Identify which cell holds the provided text, then report its (X, Y) central coordinate. 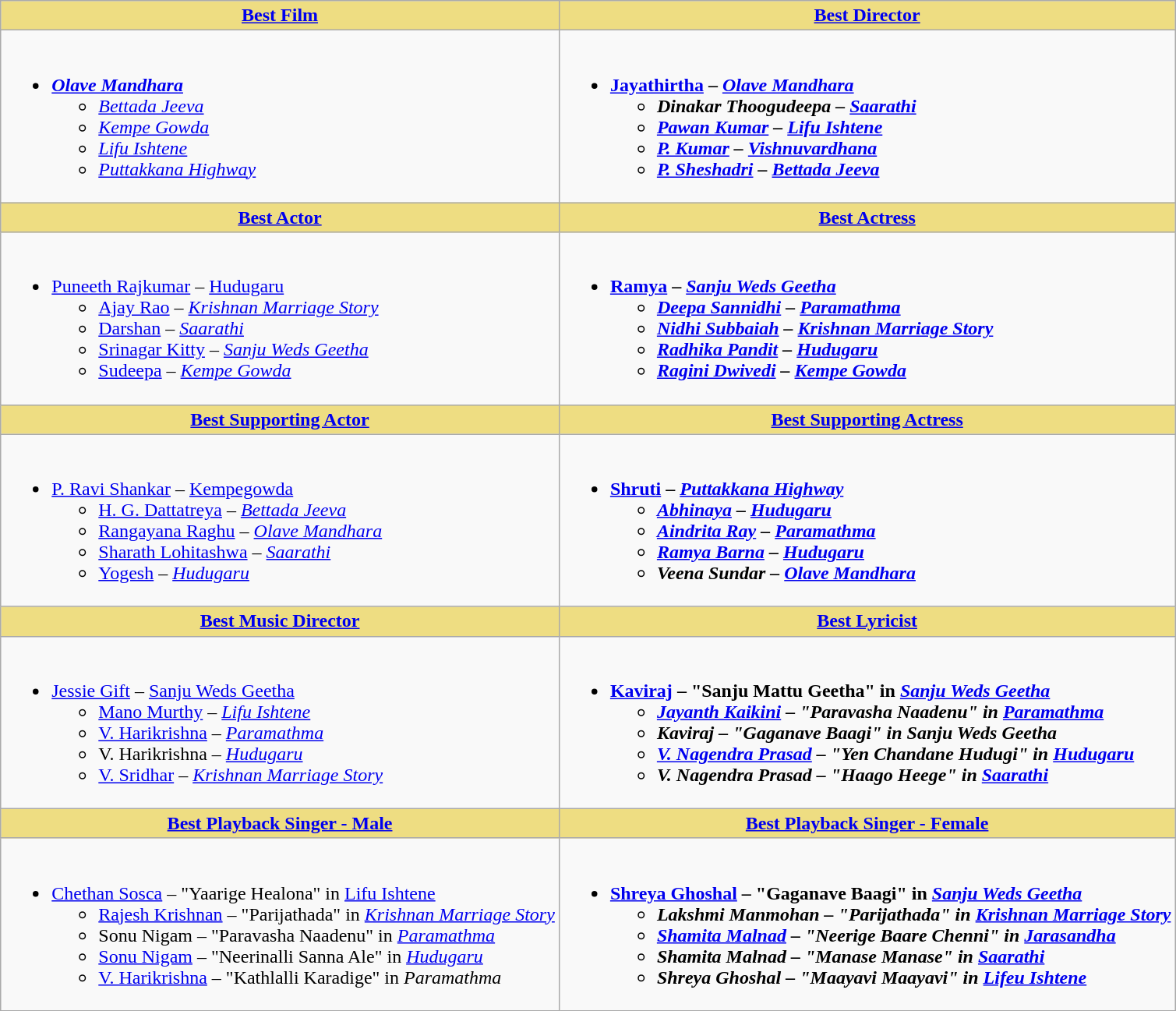
Puneeth Rajkumar – HudugaruAjay Rao – Krishnan Marriage StoryDarshan – SaarathiSrinagar Kitty – Sanju Weds GeethaSudeepa – Kempe Gowda (281, 318)
Jessie Gift – Sanju Weds GeethaMano Murthy – Lifu IshteneV. Harikrishna – ParamathmaV. Harikrishna – HudugaruV. Sridhar – Krishnan Marriage Story (281, 722)
Ramya – Sanju Weds GeethaDeepa Sannidhi – ParamathmaNidhi Subbaiah – Krishnan Marriage StoryRadhika Pandit – HudugaruRagini Dwivedi – Kempe Gowda (867, 318)
Olave MandharaBettada JeevaKempe GowdaLifu IshtenePuttakkana Highway (281, 117)
Best Lyricist (867, 621)
Best Music Director (281, 621)
P. Ravi Shankar – KempegowdaH. G. Dattatreya – Bettada JeevaRangayana Raghu – Olave MandharaSharath Lohitashwa – SaarathiYogesh – Hudugaru (281, 521)
Shruti – Puttakkana HighwayAbhinaya – HudugaruAindrita Ray – ParamathmaRamya Barna – HudugaruVeena Sundar – Olave Mandhara (867, 521)
Best Director (867, 16)
Best Film (281, 16)
Best Playback Singer - Male (281, 823)
Best Playback Singer - Female (867, 823)
Best Supporting Actress (867, 419)
Best Supporting Actor (281, 419)
Best Actor (281, 217)
Jayathirtha – Olave MandharaDinakar Thoogudeepa – SaarathiPawan Kumar – Lifu IshteneP. Kumar – VishnuvardhanaP. Sheshadri – Bettada Jeeva (867, 117)
Best Actress (867, 217)
